From the cell containing the given text, extract its center point as [X, Y] coordinate. 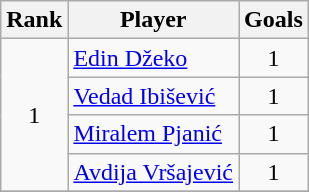
Goals [274, 20]
Player [154, 20]
Edin Džeko [154, 58]
Avdija Vršajević [154, 172]
Miralem Pjanić [154, 134]
Vedad Ibišević [154, 96]
Rank [34, 20]
